Extract the (x, y) coordinate from the center of the cell holding the provided text.  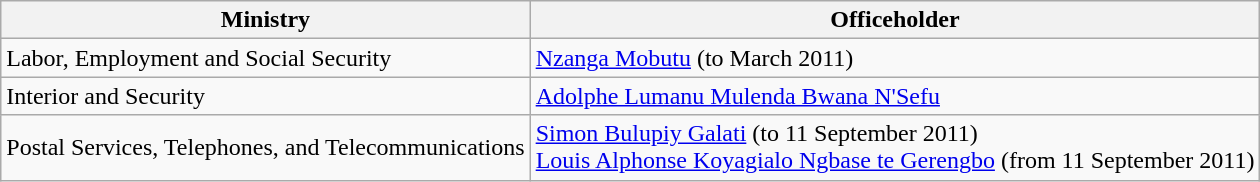
Ministry (266, 20)
Adolphe Lumanu Mulenda Bwana N'Sefu (895, 96)
Interior and Security (266, 96)
Simon Bulupiy Galati (to 11 September 2011)Louis Alphonse Koyagialo Ngbase te Gerengbo (from 11 September 2011) (895, 148)
Labor, Employment and Social Security (266, 58)
Postal Services, Telephones, and Telecommunications (266, 148)
Officeholder (895, 20)
Nzanga Mobutu (to March 2011) (895, 58)
